Provide the (x, y) coordinate of the cell's center where the given text is located.  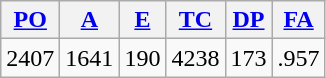
.957 (298, 58)
2407 (30, 58)
DP (248, 20)
TC (196, 20)
4238 (196, 58)
190 (142, 58)
1641 (90, 58)
A (90, 20)
FA (298, 20)
E (142, 20)
PO (30, 20)
173 (248, 58)
